Return the (X, Y) coordinate for the center point of the cell that contains the specified text.  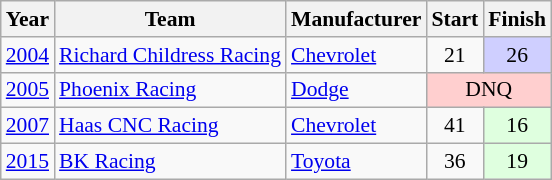
Year (28, 19)
Richard Childress Racing (170, 55)
Phoenix Racing (170, 90)
Start (454, 19)
Team (170, 19)
2004 (28, 55)
Manufacturer (356, 19)
Dodge (356, 90)
41 (454, 126)
26 (517, 55)
2015 (28, 162)
36 (454, 162)
DNQ (488, 90)
BK Racing (170, 162)
16 (517, 126)
19 (517, 162)
Haas CNC Racing (170, 126)
Toyota (356, 162)
21 (454, 55)
2007 (28, 126)
Finish (517, 19)
2005 (28, 90)
